Determine the [x, y] coordinate at the center of the cell enclosing the given text.  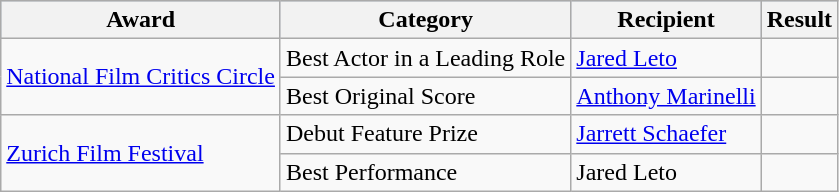
Recipient [666, 20]
Best Performance [425, 172]
Best Actor in a Leading Role [425, 58]
Anthony Marinelli [666, 96]
Award [141, 20]
Category [425, 20]
National Film Critics Circle [141, 77]
Result [799, 20]
Debut Feature Prize [425, 134]
Jarrett Schaefer [666, 134]
Zurich Film Festival [141, 153]
Best Original Score [425, 96]
